Identify which cell holds the provided text, then report its (X, Y) central coordinate. 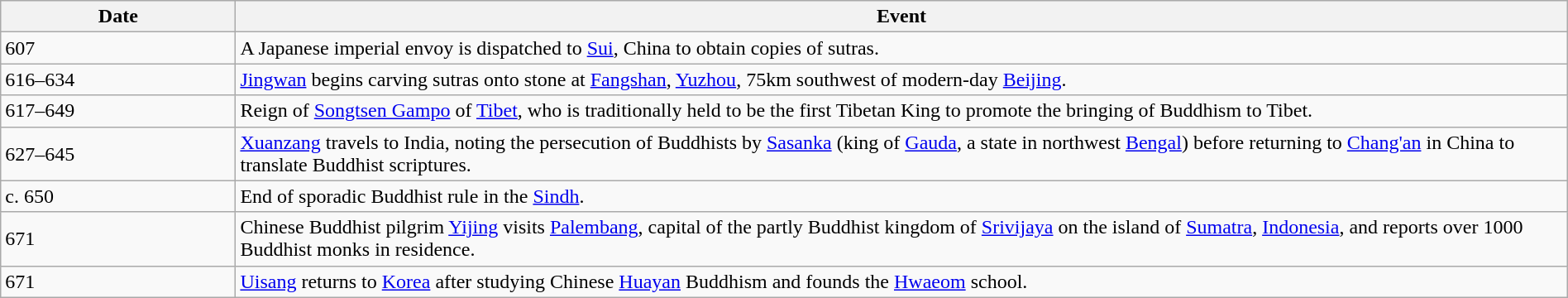
Date (118, 17)
End of sporadic Buddhist rule in the Sindh. (901, 196)
616–634 (118, 79)
A Japanese imperial envoy is dispatched to Sui, China to obtain copies of sutras. (901, 48)
627–645 (118, 154)
Reign of Songtsen Gampo of Tibet, who is traditionally held to be the first Tibetan King to promote the bringing of Buddhism to Tibet. (901, 111)
617–649 (118, 111)
Event (901, 17)
Uisang returns to Korea after studying Chinese Huayan Buddhism and founds the Hwaeom school. (901, 281)
607 (118, 48)
c. 650 (118, 196)
Jingwan begins carving sutras onto stone at Fangshan, Yuzhou, 75km southwest of modern-day Beijing. (901, 79)
